Find where the given text appears and provide that cell's center as (x, y) coordinate. 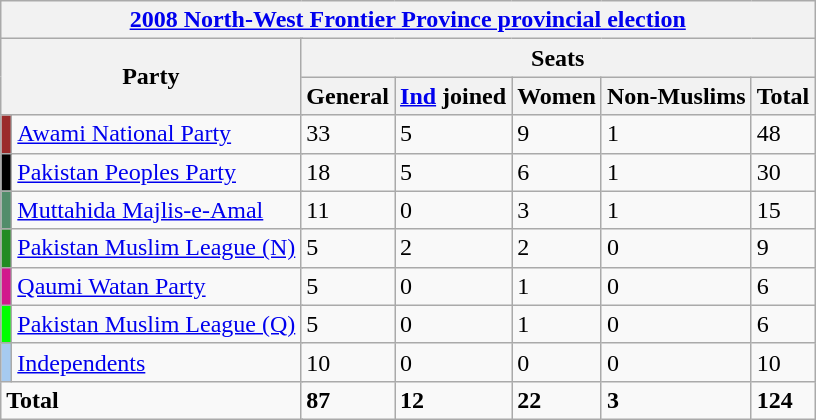
Pakistan Muslim League (N) (156, 248)
11 (348, 210)
87 (348, 400)
2008 North-West Frontier Province provincial election (408, 20)
22 (557, 400)
Women (557, 96)
Ind joined (454, 96)
Non-Muslims (676, 96)
Awami National Party (156, 134)
Party (151, 77)
33 (348, 134)
General (348, 96)
48 (783, 134)
124 (783, 400)
Qaumi Watan Party (156, 286)
Independents (156, 362)
15 (783, 210)
Muttahida Majlis-e-Amal (156, 210)
30 (783, 172)
Pakistan Peoples Party (156, 172)
18 (348, 172)
12 (454, 400)
Pakistan Muslim League (Q) (156, 324)
Seats (558, 58)
